Return [x, y] of the center of cell containing provided text 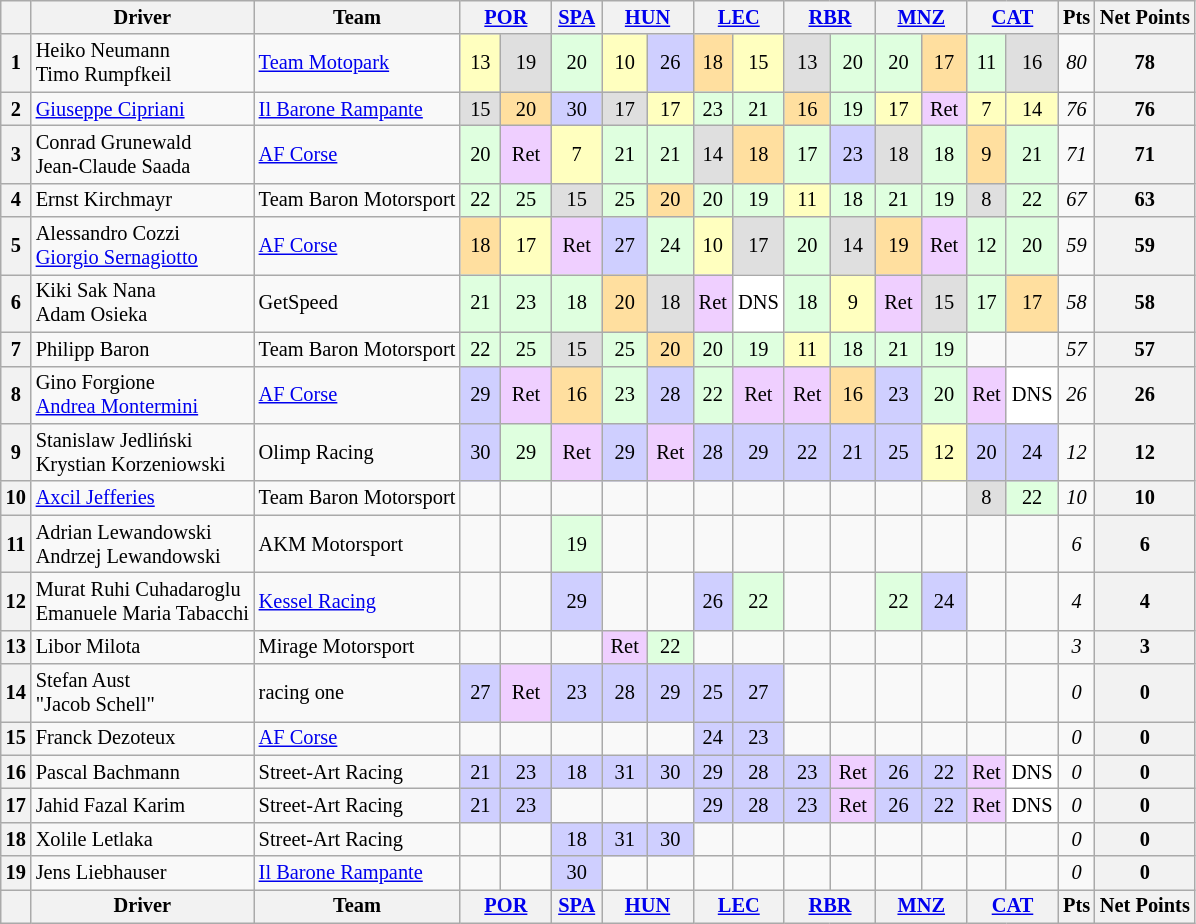
Stefan Aust "Jacob Schell" [142, 693]
GetSpeed [357, 303]
Philipp Baron [142, 349]
Giuseppe Cipriani [142, 109]
Franck Dezoteux [142, 738]
2 [16, 109]
Alessandro Cozzi Giorgio Sernagiotto [142, 246]
Kessel Racing [357, 601]
Jahid Fazal Karim [142, 805]
Pascal Bachmann [142, 772]
Gino Forgione Andrea Montermini [142, 395]
Stanislaw Jedliński Krystian Korzeniowski [142, 452]
racing one [357, 693]
Ernst Kirchmayr [142, 200]
Heiko Neumann Timo Rumpfkeil [142, 63]
Olimp Racing [357, 452]
Libor Milota [142, 647]
Mirage Motorsport [357, 647]
78 [1145, 63]
Jens Liebhauser [142, 873]
5 [16, 246]
Conrad Grunewald Jean-Claude Saada [142, 154]
67 [1076, 200]
AKM Motorsport [357, 544]
1 [16, 63]
80 [1076, 63]
Kiki Sak Nana Adam Osieka [142, 303]
Axcil Jefferies [142, 498]
Team Motopark [357, 63]
Murat Ruhi Cuhadaroglu Emanuele Maria Tabacchi [142, 601]
Xolile Letlaka [142, 839]
63 [1145, 200]
Adrian Lewandowski Andrzej Lewandowski [142, 544]
